Detect which cell encompasses the target text, then output its [X, Y] center coordinate. 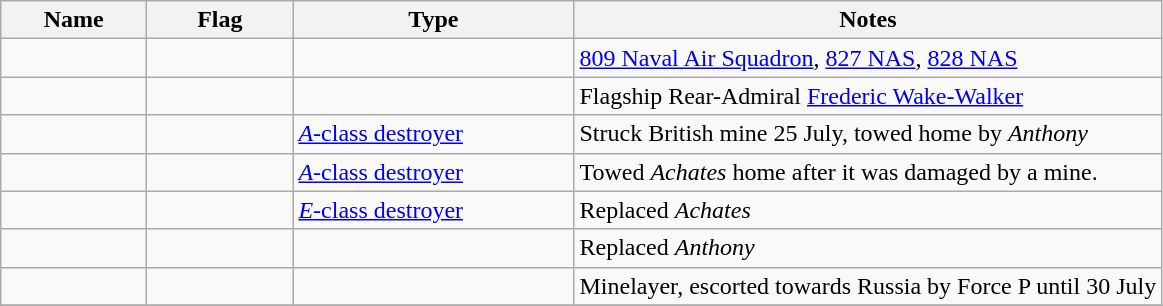
Replaced Anthony [868, 248]
Flagship Rear-Admiral Frederic Wake-Walker [868, 96]
809 Naval Air Squadron, 827 NAS, 828 NAS [868, 58]
Notes [868, 20]
Minelayer, escorted towards Russia by Force P until 30 July [868, 286]
Flag [220, 20]
Name [74, 20]
Struck British mine 25 July, towed home by Anthony [868, 134]
Replaced Achates [868, 210]
Towed Achates home after it was damaged by a mine. [868, 172]
E-class destroyer [434, 210]
Type [434, 20]
